Scan for the cell matching the given text and deliver its (x, y) coordinate at center. 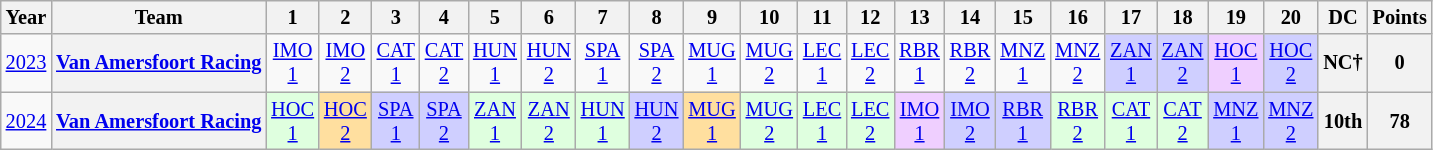
8 (657, 17)
1 (292, 17)
DC (1342, 17)
18 (1183, 17)
14 (970, 17)
17 (1131, 17)
5 (495, 17)
0 (1400, 63)
15 (1022, 17)
9 (712, 17)
Team (158, 17)
19 (1236, 17)
20 (1290, 17)
78 (1400, 121)
10 (770, 17)
2024 (26, 121)
Points (1400, 17)
16 (1078, 17)
Year (26, 17)
3 (396, 17)
7 (603, 17)
12 (870, 17)
6 (549, 17)
11 (822, 17)
2 (346, 17)
13 (919, 17)
10th (1342, 121)
NC† (1342, 63)
2023 (26, 63)
4 (444, 17)
